Scan for the cell matching the given text and deliver its [X, Y] coordinate at center. 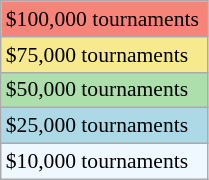
$10,000 tournaments [104, 162]
$100,000 tournaments [104, 19]
$25,000 tournaments [104, 126]
$50,000 tournaments [104, 90]
$75,000 tournaments [104, 55]
